Pinpoint the cell where the given text exists, returning its [X, Y] midpoint coordinate. 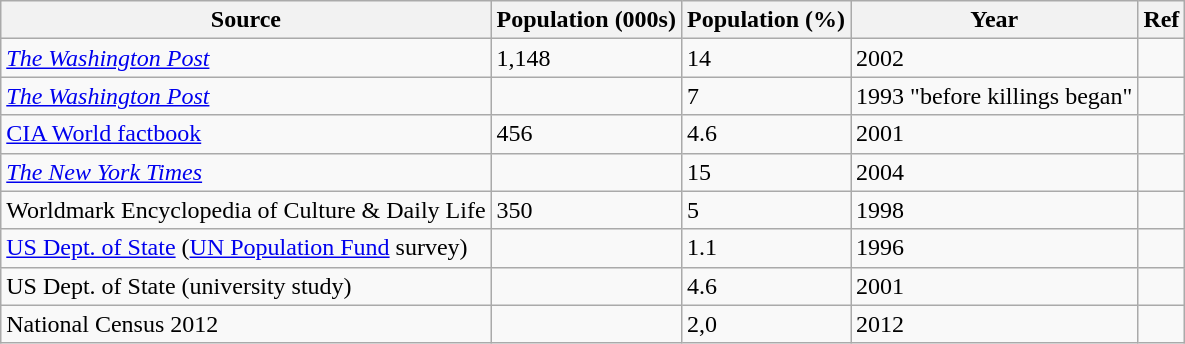
5 [766, 210]
2002 [994, 58]
Population (%) [766, 20]
1996 [994, 248]
1.1 [766, 248]
456 [586, 134]
CIA World factbook [246, 134]
National Census 2012 [246, 324]
2,0 [766, 324]
1,148 [586, 58]
1998 [994, 210]
1993 "before killings began" [994, 96]
15 [766, 172]
7 [766, 96]
Source [246, 20]
Worldmark Encyclopedia of Culture & Daily Life [246, 210]
The New York Times [246, 172]
14 [766, 58]
Population (000s) [586, 20]
2004 [994, 172]
Ref [1162, 20]
US Dept. of State (UN Population Fund survey) [246, 248]
US Dept. of State (university study) [246, 286]
Year [994, 20]
350 [586, 210]
2012 [994, 324]
